Find where the given text appears and provide that cell's center as (X, Y) coordinate. 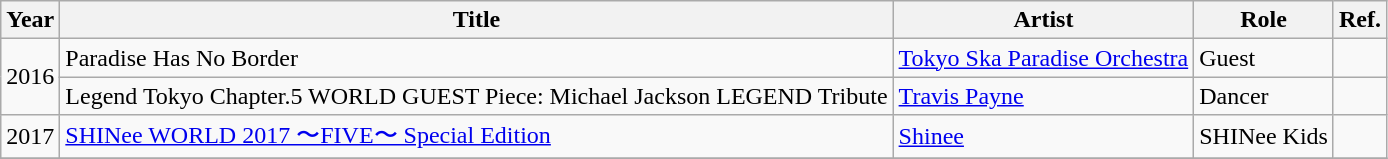
Travis Payne (1044, 96)
Ref. (1360, 20)
Year (30, 20)
Role (1264, 20)
Shinee (1044, 136)
2016 (30, 77)
2017 (30, 136)
Artist (1044, 20)
SHINee WORLD 2017 〜FIVE〜 Special Edition (476, 136)
Legend Tokyo Chapter.5 WORLD GUEST Piece: Michael Jackson LEGEND Tribute (476, 96)
Guest (1264, 58)
Title (476, 20)
Dancer (1264, 96)
SHINee Kids (1264, 136)
Tokyo Ska Paradise Orchestra (1044, 58)
Paradise Has No Border (476, 58)
